Extract the (X, Y) coordinate from the center of the cell holding the provided text.  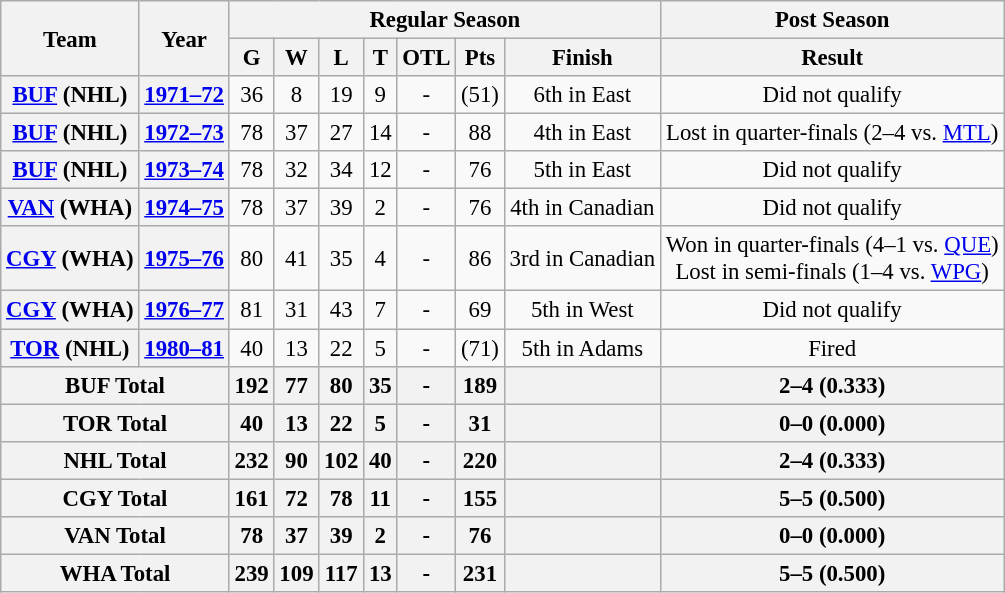
220 (480, 460)
14 (380, 133)
36 (252, 95)
41 (296, 258)
1976–77 (184, 310)
231 (480, 573)
189 (480, 385)
W (296, 58)
(51) (480, 95)
9 (380, 95)
27 (342, 133)
Year (184, 38)
Team (70, 38)
TOR Total (116, 423)
Regular Season (444, 20)
Won in quarter-finals (4–1 vs. QUE) Lost in semi-finals (1–4 vs. WPG) (832, 258)
Finish (582, 58)
5th in West (582, 310)
11 (380, 498)
G (252, 58)
1975–76 (184, 258)
7 (380, 310)
34 (342, 170)
OTL (426, 58)
232 (252, 460)
117 (342, 573)
Fired (832, 348)
72 (296, 498)
BUF Total (116, 385)
161 (252, 498)
Result (832, 58)
6th in East (582, 95)
43 (342, 310)
1980–81 (184, 348)
155 (480, 498)
8 (296, 95)
1974–75 (184, 208)
1971–72 (184, 95)
WHA Total (116, 573)
Pts (480, 58)
1972–73 (184, 133)
5th in Adams (582, 348)
(71) (480, 348)
CGY Total (116, 498)
69 (480, 310)
TOR (NHL) (70, 348)
77 (296, 385)
3rd in Canadian (582, 258)
109 (296, 573)
86 (480, 258)
L (342, 58)
Lost in quarter-finals (2–4 vs. MTL) (832, 133)
102 (342, 460)
81 (252, 310)
192 (252, 385)
T (380, 58)
88 (480, 133)
Post Season (832, 20)
239 (252, 573)
VAN (WHA) (70, 208)
12 (380, 170)
VAN Total (116, 536)
4 (380, 258)
NHL Total (116, 460)
19 (342, 95)
4th in East (582, 133)
1973–74 (184, 170)
4th in Canadian (582, 208)
32 (296, 170)
90 (296, 460)
5th in East (582, 170)
